Extract the (X, Y) coordinate from the center of the cell holding the provided text.  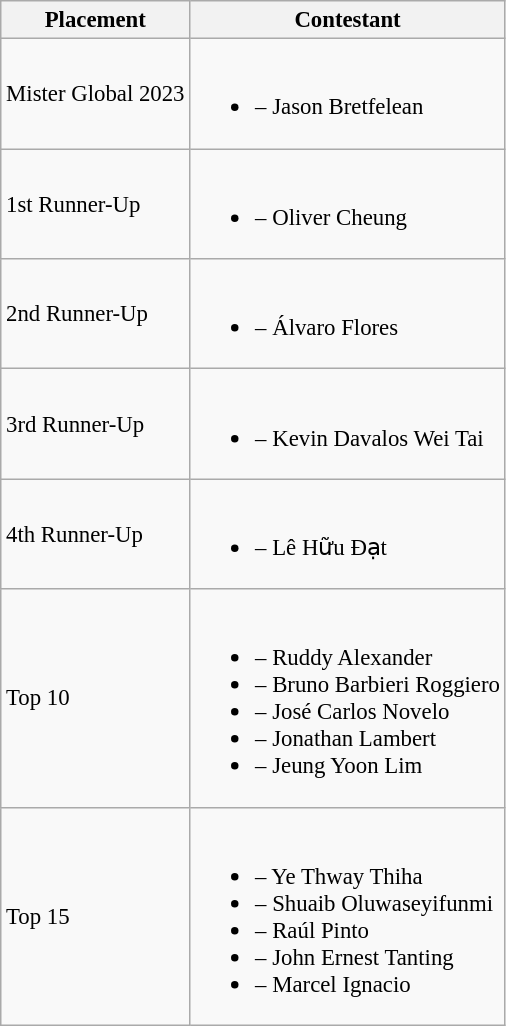
Mister Global 2023 (96, 94)
– Ruddy Alexander – Bruno Barbieri Roggiero – José Carlos Novelo – Jonathan Lambert – Jeung Yoon Lim (348, 698)
– Oliver Cheung (348, 204)
– Lê Hữu Đạt (348, 534)
– Kevin Davalos Wei Tai (348, 424)
3rd Runner-Up (96, 424)
Placement (96, 20)
– Ye Thway Thiha – Shuaib Oluwaseyifunmi – Raúl Pinto – John Ernest Tanting – Marcel Ignacio (348, 916)
Top 10 (96, 698)
1st Runner-Up (96, 204)
4th Runner-Up (96, 534)
2nd Runner-Up (96, 314)
– Álvaro Flores (348, 314)
– Jason Bretfelean (348, 94)
Top 15 (96, 916)
Contestant (348, 20)
